Provide the (x, y) coordinate of the cell's center where the given text is located.  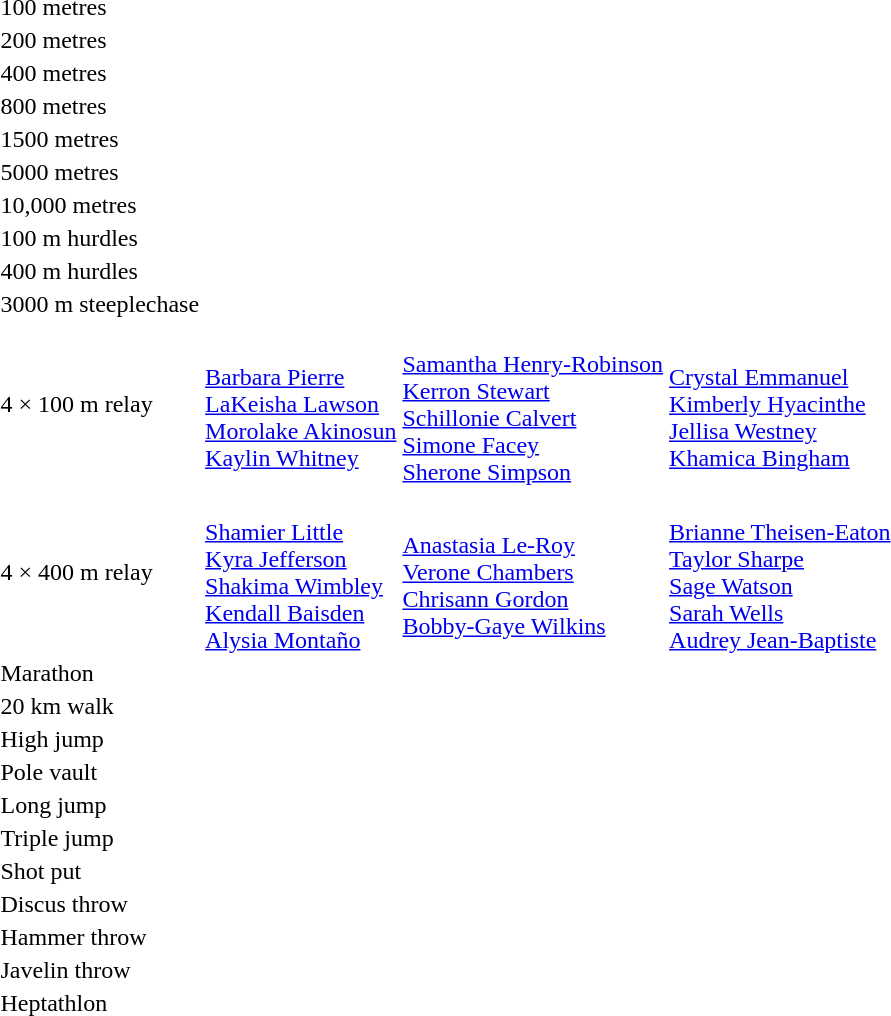
Barbara Pierre LaKeisha Lawson Morolake Akinosun Kaylin Whitney (301, 404)
Shamier LittleKyra JeffersonShakima WimbleyKendall BaisdenAlysia Montaño (301, 572)
Anastasia Le-RoyVerone ChambersChrisann GordonBobby-Gaye Wilkins (533, 572)
Samantha Henry-Robinson Kerron Stewart Schillonie Calvert Simone FaceySherone Simpson (533, 404)
